Extract the (X, Y) coordinate from the center of the cell holding the provided text.  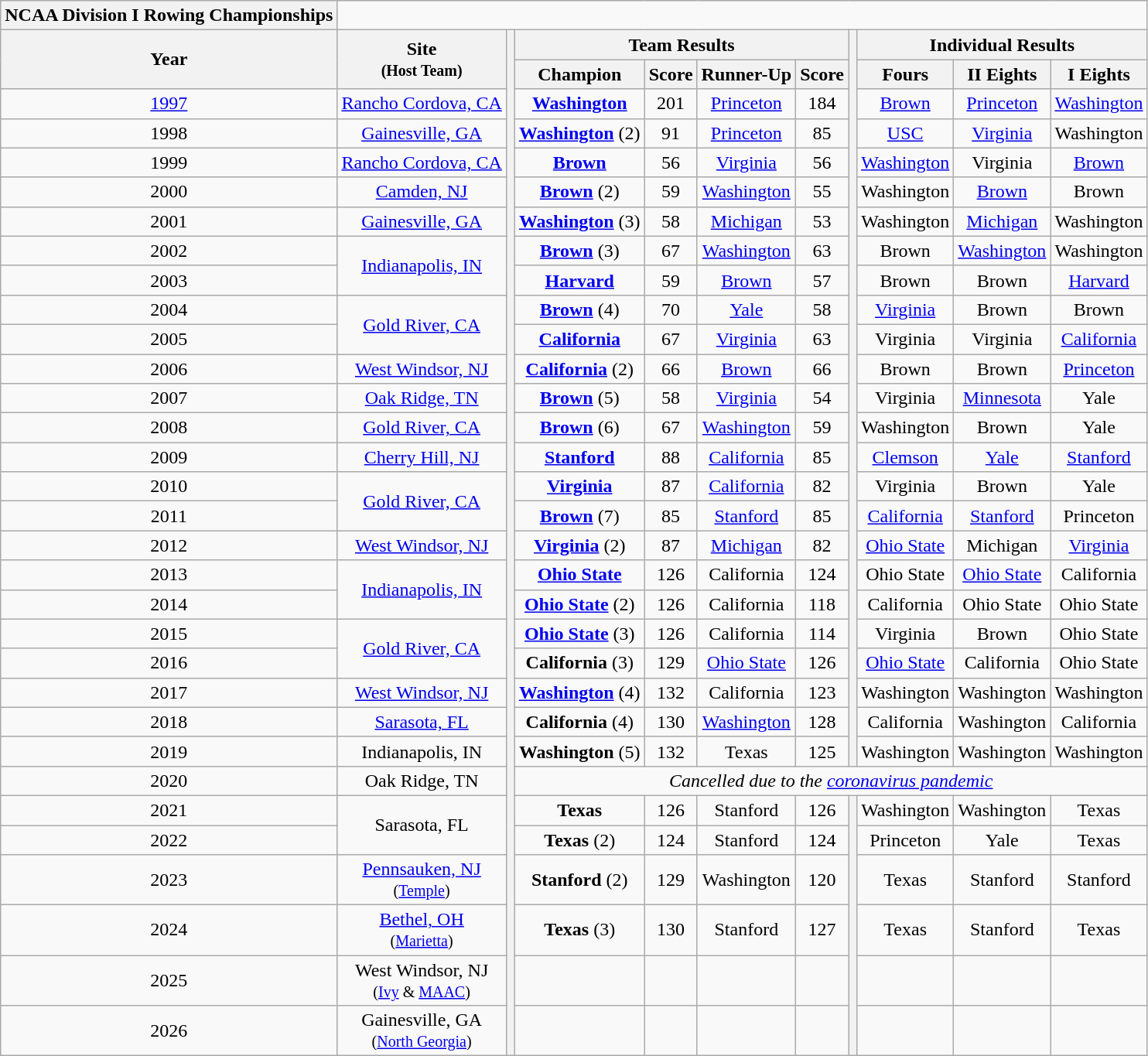
2005 (169, 339)
2003 (169, 280)
2008 (169, 428)
53 (822, 221)
California (3) (579, 663)
Texas (2) (579, 839)
2004 (169, 309)
1997 (169, 104)
2006 (169, 369)
2001 (169, 221)
1998 (169, 133)
2013 (169, 575)
Texas (3) (579, 930)
Ohio State (2) (579, 604)
2017 (169, 692)
70 (671, 309)
2011 (169, 516)
Washington (2) (579, 133)
Pennsauken, NJ(Temple) (422, 880)
West Windsor, NJ(Ivy & MAAC) (422, 981)
123 (822, 692)
Brown (5) (579, 398)
Champion (579, 74)
Clemson (905, 457)
Runner-Up (747, 74)
II Eights (1003, 74)
Team Results (681, 45)
55 (822, 192)
Gainesville, GA(North Georgia) (422, 1030)
91 (671, 133)
201 (671, 104)
2023 (169, 880)
California (4) (579, 722)
2007 (169, 398)
54 (822, 398)
184 (822, 104)
California (2) (579, 369)
118 (822, 604)
Brown (7) (579, 516)
Camden, NJ (422, 192)
2024 (169, 930)
128 (822, 722)
2021 (169, 810)
2010 (169, 487)
Brown (4) (579, 309)
Ohio State (3) (579, 634)
57 (822, 280)
Washington (5) (579, 751)
2018 (169, 722)
2015 (169, 634)
2022 (169, 839)
Cherry Hill, NJ (422, 457)
Virginia (2) (579, 545)
88 (671, 457)
2012 (169, 545)
127 (822, 930)
Fours (905, 74)
2025 (169, 981)
I Eights (1098, 74)
120 (822, 880)
Washington (3) (579, 221)
Stanford (2) (579, 880)
NCAA Division I Rowing Championships (169, 15)
2019 (169, 751)
Washington (4) (579, 692)
Cancelled due to the coronavirus pandemic (831, 781)
2014 (169, 604)
2009 (169, 457)
125 (822, 751)
Brown (3) (579, 251)
Minnesota (1003, 398)
1999 (169, 162)
2016 (169, 663)
2002 (169, 251)
Brown (6) (579, 428)
Individual Results (1003, 45)
Brown (2) (579, 192)
Year (169, 60)
2026 (169, 1030)
114 (822, 634)
Bethel, OH(Marietta) (422, 930)
Site(Host Team) (422, 60)
USC (905, 133)
2000 (169, 192)
2020 (169, 781)
